Locate the cell with the specified text and output its (X, Y) center coordinate. 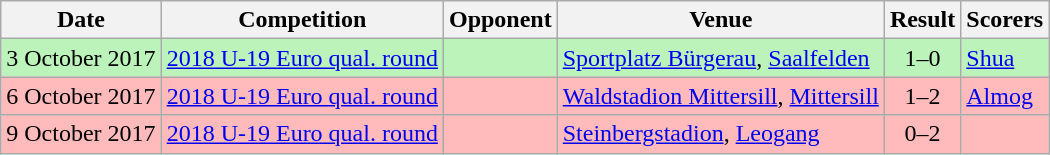
Date (81, 20)
Almog (1005, 96)
Venue (720, 20)
Competition (302, 20)
Waldstadion Mittersill, Mittersill (720, 96)
Scorers (1005, 20)
Opponent (500, 20)
0–2 (922, 134)
9 October 2017 (81, 134)
Steinbergstadion, Leogang (720, 134)
3 October 2017 (81, 58)
6 October 2017 (81, 96)
1–0 (922, 58)
1–2 (922, 96)
Sportplatz Bürgerau, Saalfelden (720, 58)
Shua (1005, 58)
Result (922, 20)
